Output the (x, y) coordinate of the center of the cell containing the given text.  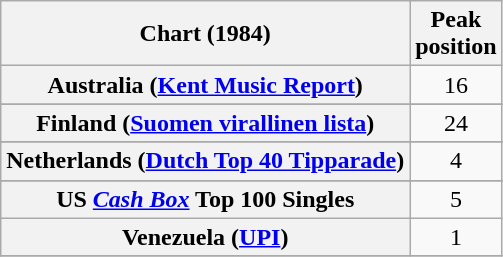
Australia (Kent Music Report) (206, 85)
1 (456, 237)
Chart (1984) (206, 34)
Venezuela (UPI) (206, 237)
US Cash Box Top 100 Singles (206, 199)
Finland (Suomen virallinen lista) (206, 123)
16 (456, 85)
4 (456, 161)
24 (456, 123)
Netherlands (Dutch Top 40 Tipparade) (206, 161)
Peakposition (456, 34)
5 (456, 199)
